Extract the [X, Y] coordinate from the center of the cell holding the provided text.  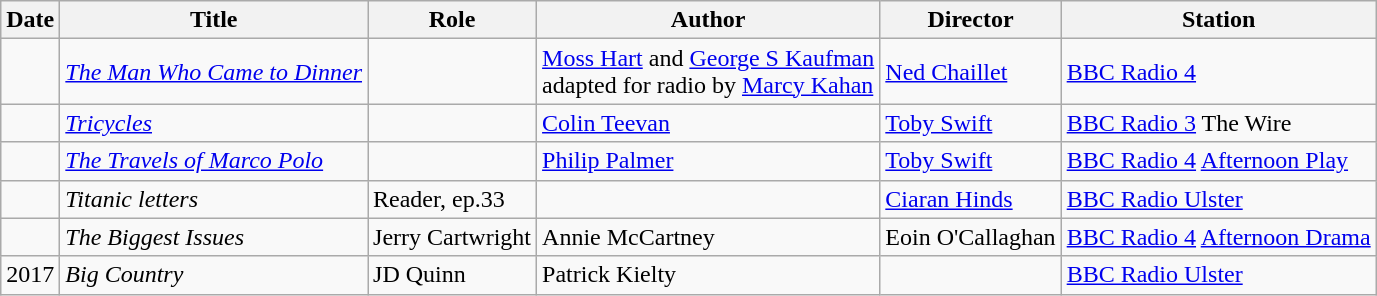
Eoin O'Callaghan [970, 237]
The Biggest Issues [214, 237]
Jerry Cartwright [452, 237]
Philip Palmer [708, 161]
Director [970, 20]
Annie McCartney [708, 237]
Date [30, 20]
Big Country [214, 275]
2017 [30, 275]
Titanic letters [214, 199]
Colin Teevan [708, 123]
BBC Radio 4 Afternoon Drama [1218, 237]
BBC Radio 3 The Wire [1218, 123]
Tricycles [214, 123]
Title [214, 20]
Role [452, 20]
The Man Who Came to Dinner [214, 72]
Ned Chaillet [970, 72]
Station [1218, 20]
BBC Radio 4 Afternoon Play [1218, 161]
Author [708, 20]
Moss Hart and George S Kaufmanadapted for radio by Marcy Kahan [708, 72]
The Travels of Marco Polo [214, 161]
BBC Radio 4 [1218, 72]
Reader, ep.33 [452, 199]
Patrick Kielty [708, 275]
JD Quinn [452, 275]
Ciaran Hinds [970, 199]
